Detect which cell encompasses the target text, then output its [X, Y] center coordinate. 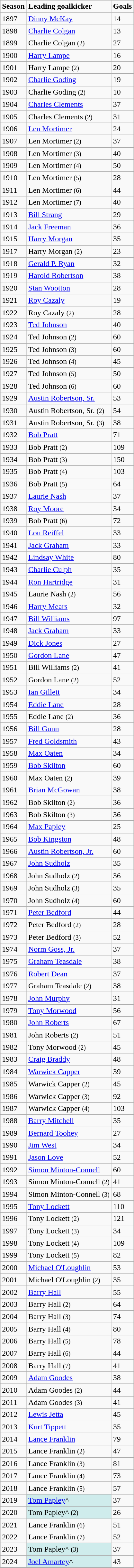
2012 [13, 1415]
2011 [13, 1402]
Dinny McKay [69, 19]
2006 [13, 1341]
Len Mortimer (6) [69, 190]
Ted Johnson (6) [69, 386]
Kurt Tippett [69, 1427]
Fred Goldsmith [69, 741]
John Murphy [69, 998]
10 [122, 92]
John Roberts (2) [69, 1035]
25 [122, 827]
2023 [13, 1549]
Bill Gunn [69, 729]
81 [122, 1463]
1897 [13, 19]
1999 [13, 1255]
1967 [13, 863]
Bob Pratt (6) [69, 521]
Roy Cazaly (2) [69, 312]
2003 [13, 1304]
Jim West [69, 1145]
Roy Cazaly [69, 300]
2002 [13, 1292]
Warwick Capper (3) [69, 1096]
1980 [13, 1023]
Bob Kingston [69, 839]
1900 [13, 55]
1945 [13, 594]
1958 [13, 753]
1917 [13, 251]
Lance Franklin (6) [69, 1525]
Simon Minton-Connell [69, 1170]
121 [122, 1219]
1983 [13, 1059]
1912 [13, 202]
Bob Pratt (5) [69, 484]
74 [122, 1316]
2021 [13, 1525]
Peter Bedford (2) [69, 925]
Warwick Capper [69, 1072]
1991 [13, 1158]
Jack Freeman [69, 227]
Len Mortimer [69, 129]
2015 [13, 1451]
Harold Robertson [69, 276]
1908 [13, 153]
Tony Lockett (5) [69, 1255]
1961 [13, 790]
1913 [13, 215]
Harry Mears [69, 606]
1972 [13, 925]
Barry Hall (7) [69, 1366]
Lance Franklin (3) [69, 1463]
2016 [13, 1463]
Tom Papley^ (2) [69, 1512]
1978 [13, 998]
1942 [13, 558]
Joel Amartey^ [69, 1562]
1933 [13, 447]
Harry Morgan (2) [69, 251]
1924 [13, 337]
1903 [13, 92]
1989 [13, 1133]
Max Oaten (2) [69, 778]
1941 [13, 545]
1922 [13, 312]
1899 [13, 43]
Goals [122, 6]
2018 [13, 1488]
Laurie Nash (2) [69, 594]
Dick Jones [69, 643]
Warwick Capper (4) [69, 1108]
Craig Braddy [69, 1059]
2024 [13, 1562]
Barry Hall [69, 1292]
24 [122, 129]
Tony Lockett (2) [69, 1219]
1971 [13, 912]
1968 [13, 876]
2020 [13, 1512]
1987 [13, 1108]
1995 [13, 1206]
John Sudholz (3) [69, 888]
1904 [13, 104]
Norm Goss, Jr. [69, 949]
Adam Goodes [69, 1378]
Tony Lockett (4) [69, 1243]
Tony Morwood (2) [69, 1047]
Charlie Goding (2) [69, 92]
1993 [13, 1182]
1929 [13, 398]
73 [122, 1476]
2022 [13, 1537]
Laurie Nash [69, 496]
1948 [13, 631]
1946 [13, 606]
Charles Clements (2) [69, 116]
1994 [13, 1194]
1956 [13, 729]
Tom Papley^ (3) [69, 1549]
Len Mortimer (2) [69, 141]
Barry Hall (4) [69, 1329]
Lewis Jetta [69, 1415]
Charlie Colgan [69, 31]
Barry Hall (5) [69, 1341]
1973 [13, 937]
Leading goalkicker [69, 6]
1985 [13, 1084]
1930 [13, 410]
54 [122, 410]
1939 [13, 521]
Eddie Lane (2) [69, 716]
2014 [13, 1439]
68 [122, 1194]
1977 [13, 986]
1986 [13, 1096]
Ian Gillett [69, 692]
Tom Papley^ [69, 1500]
1960 [13, 778]
1952 [13, 680]
Ron Hartridge [69, 582]
Eddie Lane [69, 704]
1964 [13, 827]
23 [122, 251]
Jason Love [69, 1158]
1937 [13, 496]
2007 [13, 1353]
Season [13, 6]
1927 [13, 374]
Ted Johnson (4) [69, 362]
1901 [13, 68]
1906 [13, 129]
1914 [13, 227]
Harry Lampe (2) [69, 68]
29 [122, 215]
1898 [13, 31]
Barry Hall (3) [69, 1316]
John Roberts [69, 1023]
1970 [13, 900]
97 [122, 619]
1979 [13, 1010]
Lance Franklin (4) [69, 1476]
78 [122, 1341]
1969 [13, 888]
16 [122, 55]
Lance Franklin (5) [69, 1488]
1990 [13, 1145]
Adam Goodes (3) [69, 1402]
Bob Skilton [69, 766]
1909 [13, 166]
1921 [13, 300]
Bob Pratt [69, 435]
Bob Pratt (4) [69, 472]
Bill Williams (2) [69, 668]
13 [122, 31]
1902 [13, 80]
Max Oaten [69, 753]
1911 [13, 190]
1947 [13, 619]
14 [122, 19]
1982 [13, 1047]
2005 [13, 1329]
Austin Robertson, Sr. [69, 398]
Bob Skilton (3) [69, 815]
Robert Dean [69, 974]
1925 [13, 349]
Graham Teasdale (2) [69, 986]
2009 [13, 1378]
1940 [13, 533]
1963 [13, 815]
1910 [13, 178]
Bernard Toohey [69, 1133]
1905 [13, 116]
Barry Hall (2) [69, 1304]
1931 [13, 423]
Michael O'Loughlin [69, 1268]
Simon Minton-Connell (3) [69, 1194]
Ted Johnson (5) [69, 374]
Graham Teasdale [69, 962]
Lou Reiffel [69, 533]
1907 [13, 141]
Harry Morgan [69, 239]
1966 [13, 851]
Len Mortimer (5) [69, 178]
Gerald P. Ryan [69, 263]
Warwick Capper (2) [69, 1084]
1962 [13, 802]
Peter Bedford [69, 912]
92 [122, 1096]
1944 [13, 582]
Charlie Colgan (2) [69, 43]
Len Mortimer (4) [69, 166]
John Sudholz (4) [69, 900]
Bob Pratt (3) [69, 459]
1920 [13, 288]
1936 [13, 484]
John Sudholz [69, 863]
2004 [13, 1316]
20 [122, 68]
Austin Robertson, Sr. (2) [69, 410]
1915 [13, 239]
Lindsay White [69, 558]
55 [122, 1292]
1938 [13, 508]
Roy Moore [69, 508]
Barry Hall (6) [69, 1353]
1926 [13, 362]
1918 [13, 263]
1943 [13, 570]
1959 [13, 766]
Harry Lampe [69, 55]
26 [122, 1512]
1984 [13, 1072]
82 [122, 1255]
1949 [13, 643]
Simon Minton-Connell (2) [69, 1182]
150 [122, 459]
Bill Williams [69, 619]
John Sudholz (2) [69, 876]
Lance Franklin [69, 1439]
Lance Franklin (7) [69, 1537]
1988 [13, 1121]
1954 [13, 704]
Tony Lockett (3) [69, 1231]
2001 [13, 1280]
1992 [13, 1170]
2008 [13, 1366]
1951 [13, 668]
79 [122, 1439]
Brian McGowan [69, 790]
1998 [13, 1243]
2019 [13, 1500]
57 [122, 1488]
Ted Johnson (3) [69, 349]
1997 [13, 1231]
Charlie Culph [69, 570]
1981 [13, 1035]
Adam Goodes (2) [69, 1390]
Len Mortimer (7) [69, 202]
Charles Clements [69, 104]
Ted Johnson [69, 325]
Lance Franklin (2) [69, 1451]
1974 [13, 949]
1996 [13, 1219]
Stan Wootton [69, 288]
Tony Lockett [69, 1206]
1919 [13, 276]
Michael O'Loughlin (2) [69, 1280]
1965 [13, 839]
Gordon Lane (2) [69, 680]
Austin Robertson, Jr. [69, 851]
1928 [13, 386]
Max Papley [69, 827]
Peter Bedford (3) [69, 937]
Tony Morwood [69, 1010]
2010 [13, 1390]
71 [122, 435]
2000 [13, 1268]
1953 [13, 692]
110 [122, 1206]
1957 [13, 741]
Barry Mitchell [69, 1121]
Bob Skilton (2) [69, 802]
1923 [13, 325]
Len Mortimer (3) [69, 153]
Austin Robertson, Sr. (3) [69, 423]
1955 [13, 716]
Bob Pratt (2) [69, 447]
1934 [13, 459]
Gordon Lane [69, 655]
1950 [13, 655]
Ted Johnson (2) [69, 337]
1976 [13, 974]
2013 [13, 1427]
Bill Strang [69, 215]
2017 [13, 1476]
1935 [13, 472]
Charlie Goding [69, 80]
72 [122, 521]
1932 [13, 435]
1975 [13, 962]
67 [122, 1023]
